Return (X, Y) of the center of cell containing provided text 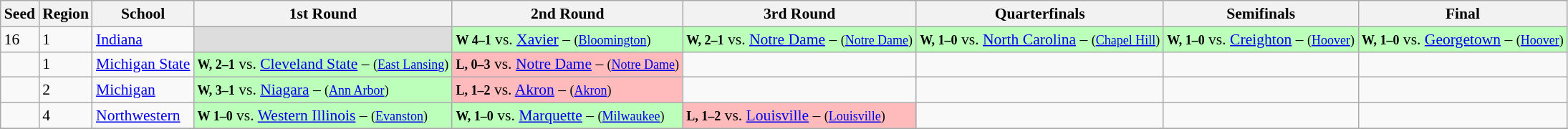
L, 1–2 vs. Louisville – (Louisville) (799, 116)
W 4–1 vs. Xavier – (Bloomington) (567, 39)
W, 1–0 vs. Creighton – (Hoover) (1261, 39)
Region (66, 14)
4 (66, 116)
L, 0–3 vs. Notre Dame – (Notre Dame) (567, 64)
3rd Round (799, 14)
School (143, 14)
16 (20, 39)
2 (66, 90)
Northwestern (143, 116)
W, 2–1 vs. Cleveland State – (East Lansing) (322, 64)
2nd Round (567, 14)
Michigan State (143, 64)
L, 1–2 vs. Akron – (Akron) (567, 90)
W, 1–0 vs. Georgetown – (Hoover) (1463, 39)
W 1–0 vs. Western Illinois – (Evanston) (322, 116)
W, 3–1 vs. Niagara – (Ann Arbor) (322, 90)
Quarterfinals (1040, 14)
Michigan (143, 90)
Indiana (143, 39)
W, 2–1 vs. Notre Dame – (Notre Dame) (799, 39)
1st Round (322, 14)
Semifinals (1261, 14)
Seed (20, 14)
W, 1–0 vs. Marquette – (Milwaukee) (567, 116)
W, 1–0 vs. North Carolina – (Chapel Hill) (1040, 39)
Final (1463, 14)
